For the text-containing cell, return its midpoint in [x, y] coordinate format. 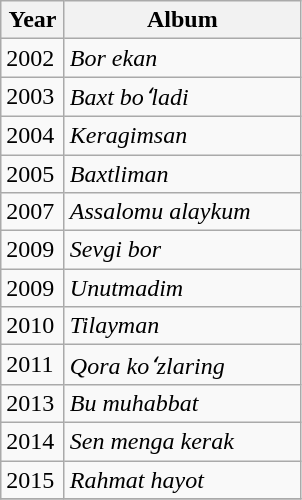
2002 [33, 58]
Sevgi bor [182, 250]
Baxt boʻladi [182, 97]
2011 [33, 365]
Album [182, 20]
Unutmadim [182, 288]
Bor ekan [182, 58]
Tilayman [182, 326]
Assalomu alaykum [182, 212]
2010 [33, 326]
Sen menga kerak [182, 441]
Qora koʻzlaring [182, 365]
Keragimsan [182, 135]
2005 [33, 173]
2007 [33, 212]
Bu muhabbat [182, 403]
Year [33, 20]
2003 [33, 97]
2015 [33, 479]
Rahmat hayot [182, 479]
2004 [33, 135]
2014 [33, 441]
Baxtliman [182, 173]
2013 [33, 403]
